Return [X, Y] of the center of cell containing provided text 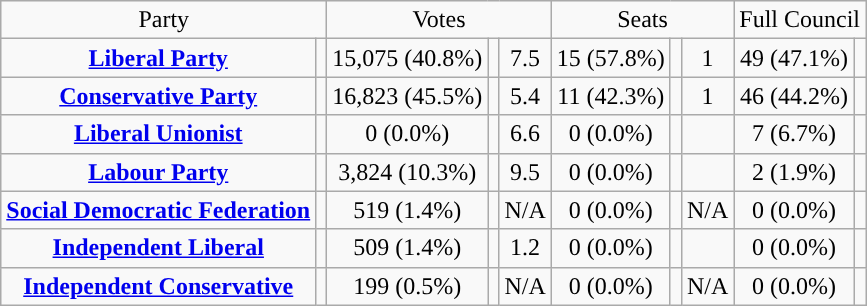
15,075 (40.8%) [408, 58]
Conservative Party [158, 96]
Votes [440, 20]
6.6 [525, 134]
Party [164, 20]
15 (57.8%) [610, 58]
3,824 (10.3%) [408, 172]
11 (42.3%) [610, 96]
7.5 [525, 58]
9.5 [525, 172]
46 (44.2%) [794, 96]
16,823 (45.5%) [408, 96]
Liberal Party [158, 58]
Social Democratic Federation [158, 210]
5.4 [525, 96]
7 (6.7%) [794, 134]
509 (1.4%) [408, 248]
Liberal Unionist [158, 134]
Seats [642, 20]
519 (1.4%) [408, 210]
49 (47.1%) [794, 58]
Independent Conservative [158, 286]
Labour Party [158, 172]
2 (1.9%) [794, 172]
199 (0.5%) [408, 286]
Full Council [800, 20]
1.2 [525, 248]
Independent Liberal [158, 248]
